Locate the cell with the specified text and output its (X, Y) center coordinate. 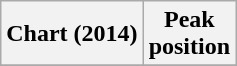
Chart (2014) (72, 34)
Peakposition (189, 34)
